Determine the (X, Y) coordinate at the center of the cell enclosing the given text.  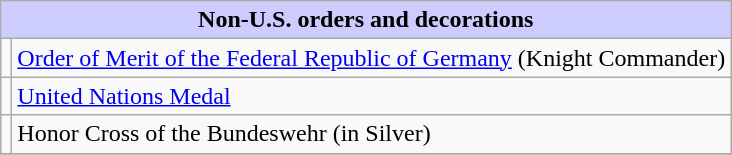
Honor Cross of the Bundeswehr (in Silver) (372, 134)
Order of Merit of the Federal Republic of Germany (Knight Commander) (372, 58)
United Nations Medal (372, 96)
Non-U.S. orders and decorations (366, 20)
